Return (x, y) of the center of cell containing provided text 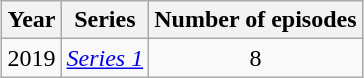
2019 (32, 58)
Number of episodes (256, 20)
Series (105, 20)
Year (32, 20)
Series 1 (105, 58)
8 (256, 58)
